Scan for the cell matching the given text and deliver its [x, y] coordinate at center. 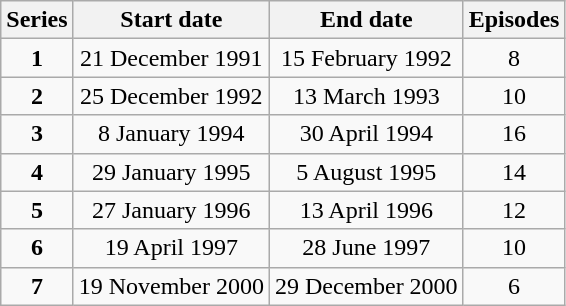
19 November 2000 [171, 286]
12 [514, 210]
29 January 1995 [171, 172]
14 [514, 172]
16 [514, 134]
2 [37, 96]
25 December 1992 [171, 96]
28 June 1997 [366, 248]
5 [37, 210]
8 [514, 58]
8 January 1994 [171, 134]
Series [37, 20]
21 December 1991 [171, 58]
End date [366, 20]
3 [37, 134]
7 [37, 286]
27 January 1996 [171, 210]
30 April 1994 [366, 134]
Start date [171, 20]
13 April 1996 [366, 210]
19 April 1997 [171, 248]
4 [37, 172]
13 March 1993 [366, 96]
5 August 1995 [366, 172]
Episodes [514, 20]
1 [37, 58]
15 February 1992 [366, 58]
29 December 2000 [366, 286]
